Pinpoint the cell where the given text exists, returning its (X, Y) midpoint coordinate. 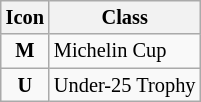
Icon (25, 17)
U (25, 85)
M (25, 51)
Michelin Cup (124, 51)
Under-25 Trophy (124, 85)
Class (124, 17)
